Pinpoint the cell where the given text exists, returning its [x, y] midpoint coordinate. 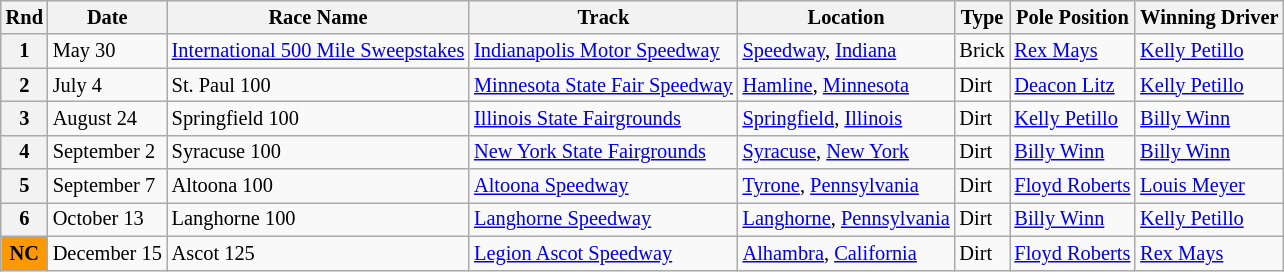
Deacon Litz [1073, 85]
May 30 [108, 51]
Alhambra, California [846, 253]
New York State Fairgrounds [603, 152]
October 13 [108, 219]
Springfield, Illinois [846, 118]
6 [24, 219]
Rnd [24, 17]
Springfield 100 [318, 118]
Illinois State Fairgrounds [603, 118]
Syracuse, New York [846, 152]
Track [603, 17]
3 [24, 118]
July 4 [108, 85]
Minnesota State Fair Speedway [603, 85]
Pole Position [1073, 17]
2 [24, 85]
Winning Driver [1209, 17]
Langhorne 100 [318, 219]
NC [24, 253]
Syracuse 100 [318, 152]
December 15 [108, 253]
Ascot 125 [318, 253]
Indianapolis Motor Speedway [603, 51]
4 [24, 152]
Legion Ascot Speedway [603, 253]
Tyrone, Pennsylvania [846, 186]
Speedway, Indiana [846, 51]
Louis Meyer [1209, 186]
1 [24, 51]
Brick [982, 51]
International 500 Mile Sweepstakes [318, 51]
Langhorne Speedway [603, 219]
September 7 [108, 186]
Location [846, 17]
Langhorne, Pennsylvania [846, 219]
August 24 [108, 118]
5 [24, 186]
St. Paul 100 [318, 85]
Altoona Speedway [603, 186]
Date [108, 17]
September 2 [108, 152]
Type [982, 17]
Altoona 100 [318, 186]
Hamline, Minnesota [846, 85]
Race Name [318, 17]
